Provide the [x, y] coordinate of the cell's center where the given text is located.  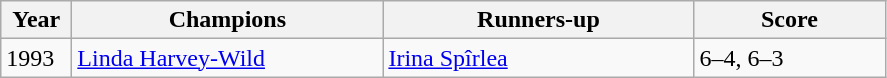
1993 [36, 58]
Linda Harvey-Wild [228, 58]
Runners-up [538, 20]
Irina Spîrlea [538, 58]
Year [36, 20]
Champions [228, 20]
Score [790, 20]
6–4, 6–3 [790, 58]
